Return [x, y] of the center of cell containing provided text 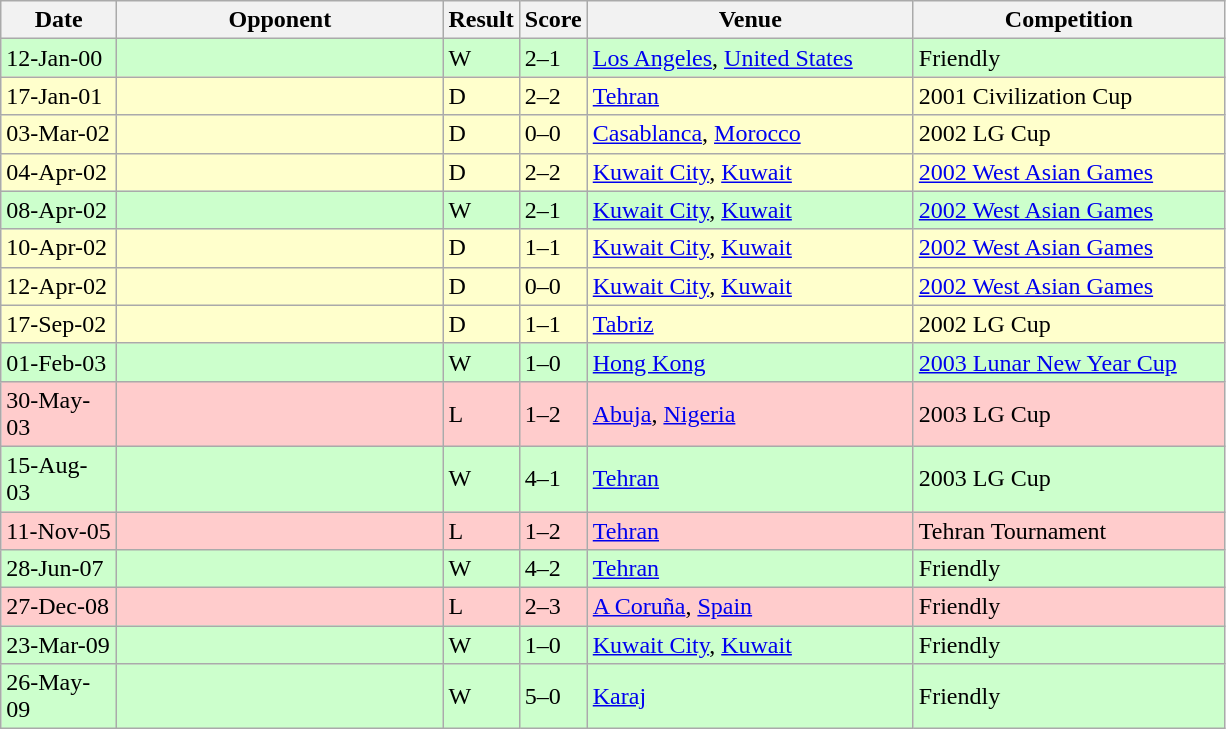
Date [59, 20]
Karaj [750, 696]
28-Jun-07 [59, 569]
03-Mar-02 [59, 134]
Opponent [280, 20]
Abuja, Nigeria [750, 414]
Result [481, 20]
4–2 [553, 569]
2003 Lunar New Year Cup [1068, 362]
15-Aug-03 [59, 478]
A Coruña, Spain [750, 607]
Competition [1068, 20]
26-May-09 [59, 696]
Los Angeles, United States [750, 58]
Casablanca, Morocco [750, 134]
11-Nov-05 [59, 531]
Tehran Tournament [1068, 531]
17-Jan-01 [59, 96]
04-Apr-02 [59, 172]
2–3 [553, 607]
5–0 [553, 696]
30-May-03 [59, 414]
Venue [750, 20]
01-Feb-03 [59, 362]
Tabriz [750, 324]
Hong Kong [750, 362]
17-Sep-02 [59, 324]
4–1 [553, 478]
12-Jan-00 [59, 58]
23-Mar-09 [59, 645]
08-Apr-02 [59, 210]
Score [553, 20]
2001 Civilization Cup [1068, 96]
27-Dec-08 [59, 607]
12-Apr-02 [59, 286]
10-Apr-02 [59, 248]
